For the text-containing cell, return its midpoint in (x, y) coordinate format. 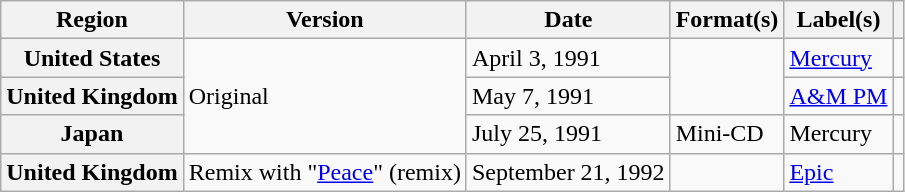
September 21, 1992 (568, 172)
Version (324, 20)
United States (92, 58)
Remix with "Peace" (remix) (324, 172)
Japan (92, 134)
Date (568, 20)
Mini-CD (727, 134)
July 25, 1991 (568, 134)
May 7, 1991 (568, 96)
Label(s) (838, 20)
Epic (838, 172)
Format(s) (727, 20)
A&M PM (838, 96)
Region (92, 20)
April 3, 1991 (568, 58)
Original (324, 96)
